Pinpoint the cell where the given text exists, returning its [x, y] midpoint coordinate. 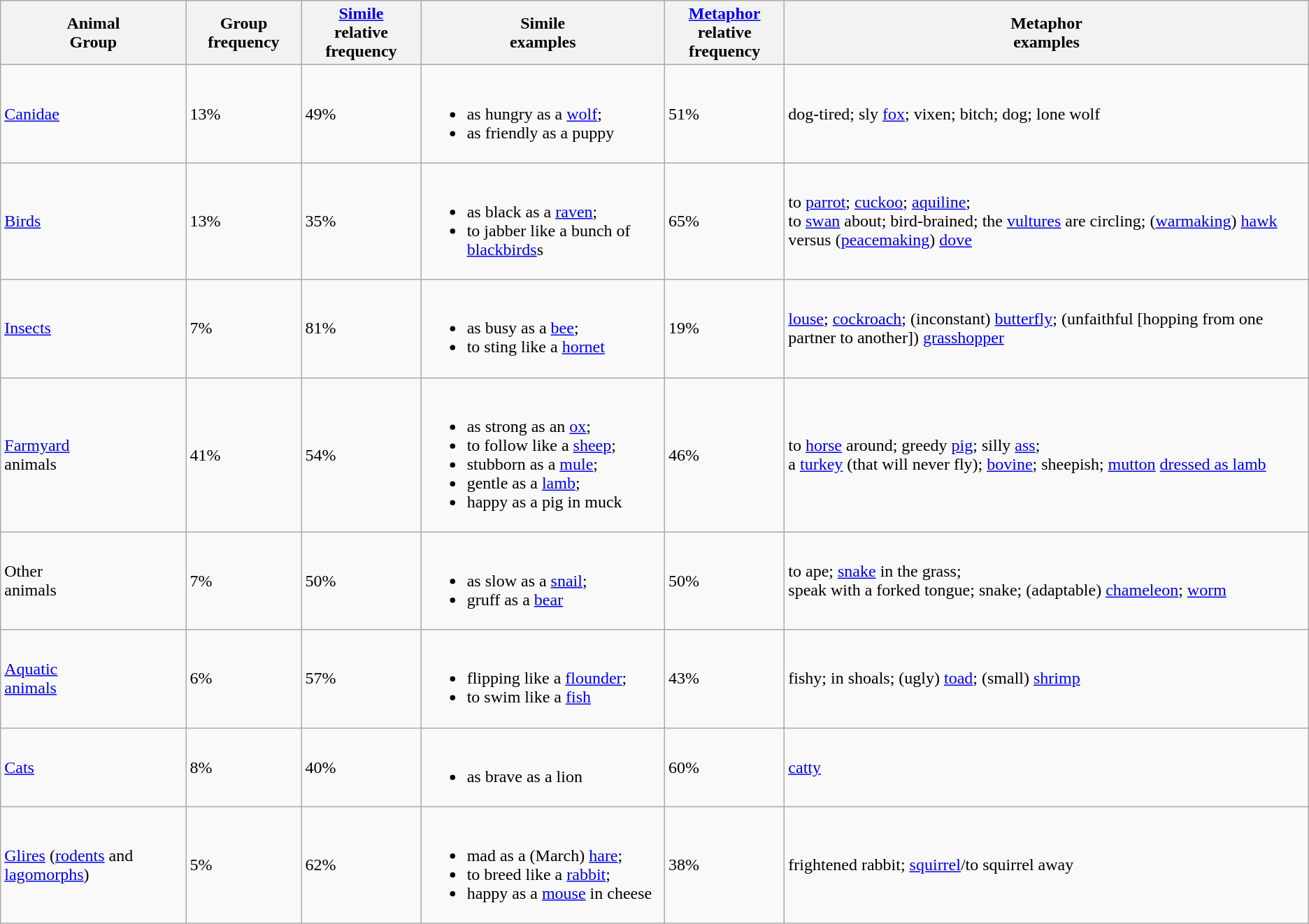
to horse around; greedy pig; silly ass;a turkey (that will never fly); bovine; sheepish; mutton dressed as lamb [1046, 454]
AnimalGroup [94, 33]
Metaphorexamples [1046, 33]
41% [243, 454]
49% [361, 114]
62% [361, 865]
Otheranimals [94, 581]
as busy as a bee;to sting like a hornet [543, 329]
65% [724, 221]
fishy; in shoals; (ugly) toad; (small) shrimp [1046, 679]
38% [724, 865]
frightened rabbit; squirrel/to squirrel away [1046, 865]
40% [361, 767]
as black as a raven;to jabber like a bunch of blackbirdss [543, 221]
catty [1046, 767]
as slow as a snail;gruff as a bear [543, 581]
Simileexamples [543, 33]
louse; cockroach; (inconstant) butterfly; (unfaithful [hopping from one partner to another]) grasshopper [1046, 329]
35% [361, 221]
flipping like a flounder;to swim like a fish [543, 679]
mad as a (March) hare;to breed like a rabbit;happy as a mouse in cheese [543, 865]
57% [361, 679]
54% [361, 454]
as hungry as a wolf;as friendly as a puppy [543, 114]
81% [361, 329]
Birds [94, 221]
dog-tired; sly fox; vixen; bitch; dog; lone wolf [1046, 114]
8% [243, 767]
Cats [94, 767]
Similerelative frequency [361, 33]
19% [724, 329]
Glires (rodents and lagomorphs) [94, 865]
Aquaticanimals [94, 679]
Insects [94, 329]
as strong as an ox;to follow like a sheep;stubborn as a mule;gentle as a lamb;happy as a pig in muck [543, 454]
43% [724, 679]
Canidae [94, 114]
46% [724, 454]
Group frequency [243, 33]
to ape; snake in the grass;speak with a forked tongue; snake; (adaptable) chameleon; worm [1046, 581]
6% [243, 679]
as brave as a lion [543, 767]
Metaphorrelative frequency [724, 33]
to parrot; cuckoo; aquiline;to swan about; bird-brained; the vultures are circling; (warmaking) hawk versus (peacemaking) dove [1046, 221]
5% [243, 865]
60% [724, 767]
51% [724, 114]
Farmyardanimals [94, 454]
